Detect which cell encompasses the target text, then output its (X, Y) center coordinate. 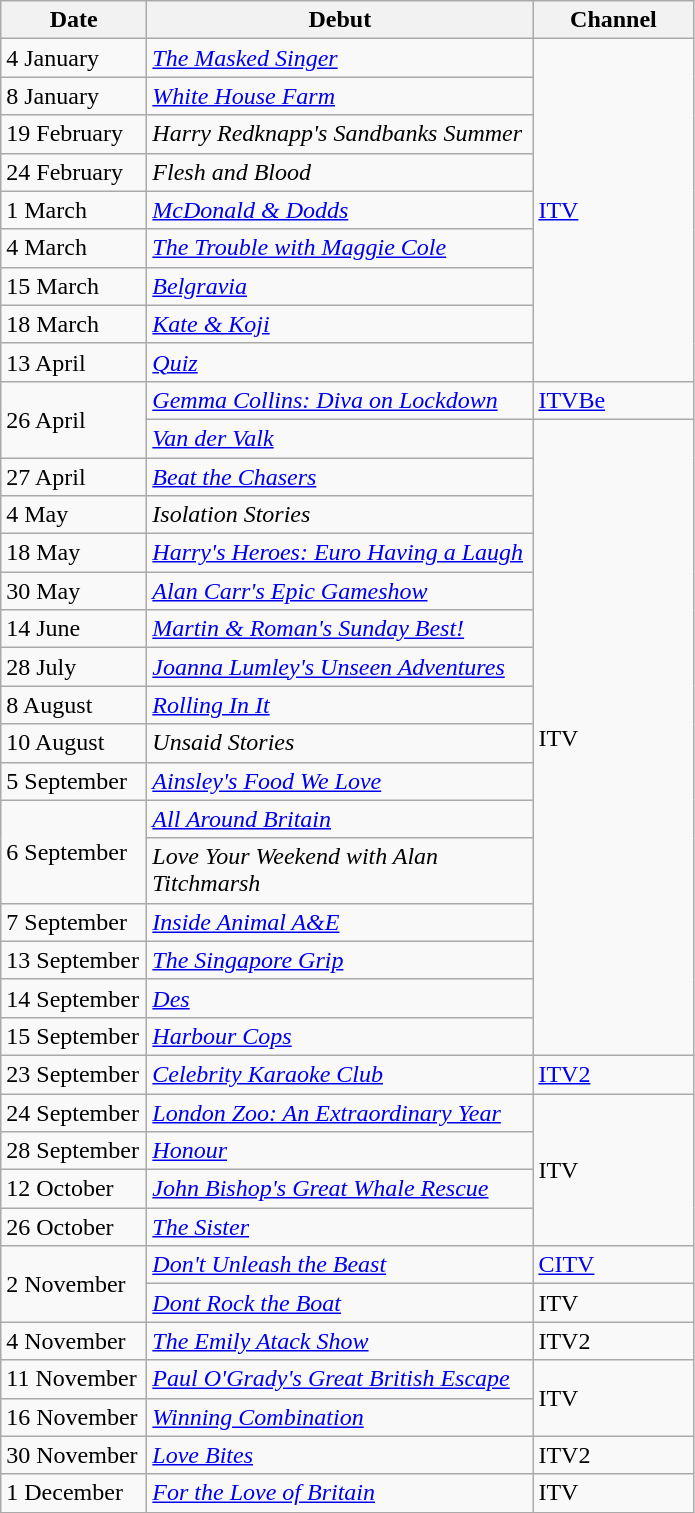
Love Your Weekend with Alan Titchmarsh (340, 870)
Rolling In It (340, 705)
Ainsley's Food We Love (340, 781)
6 September (74, 852)
5 September (74, 781)
8 August (74, 705)
Gemma Collins: Diva on Lockdown (340, 400)
4 January (74, 58)
4 March (74, 248)
ITVBe (614, 400)
30 November (74, 1455)
26 October (74, 1227)
The Emily Atack Show (340, 1341)
White House Farm (340, 96)
Love Bites (340, 1455)
Celebrity Karaoke Club (340, 1074)
8 January (74, 96)
Honour (340, 1151)
Date (74, 20)
Dont Rock the Boat (340, 1303)
13 September (74, 960)
Channel (614, 20)
2 November (74, 1284)
Belgravia (340, 286)
10 August (74, 743)
The Trouble with Maggie Cole (340, 248)
The Singapore Grip (340, 960)
23 September (74, 1074)
4 May (74, 515)
Alan Carr's Epic Gameshow (340, 591)
Winning Combination (340, 1417)
Kate & Koji (340, 324)
24 February (74, 172)
Inside Animal A&E (340, 922)
14 September (74, 998)
30 May (74, 591)
CITV (614, 1265)
Harry's Heroes: Euro Having a Laugh (340, 553)
John Bishop's Great Whale Rescue (340, 1189)
1 December (74, 1493)
11 November (74, 1379)
London Zoo: An Extraordinary Year (340, 1113)
McDonald & Dodds (340, 210)
Unsaid Stories (340, 743)
Don't Unleash the Beast (340, 1265)
7 September (74, 922)
All Around Britain (340, 819)
Harbour Cops (340, 1036)
15 March (74, 286)
24 September (74, 1113)
28 July (74, 667)
12 October (74, 1189)
27 April (74, 477)
Van der Valk (340, 438)
The Masked Singer (340, 58)
14 June (74, 629)
16 November (74, 1417)
Quiz (340, 362)
Paul O'Grady's Great British Escape (340, 1379)
4 November (74, 1341)
Isolation Stories (340, 515)
15 September (74, 1036)
1 March (74, 210)
19 February (74, 134)
Harry Redknapp's Sandbanks Summer (340, 134)
18 March (74, 324)
For the Love of Britain (340, 1493)
The Sister (340, 1227)
28 September (74, 1151)
Martin & Roman's Sunday Best! (340, 629)
26 April (74, 419)
18 May (74, 553)
Flesh and Blood (340, 172)
Joanna Lumley's Unseen Adventures (340, 667)
Debut (340, 20)
Beat the Chasers (340, 477)
13 April (74, 362)
Des (340, 998)
